Capture the cell that displays the provided text and extract its (x, y) central coordinate. 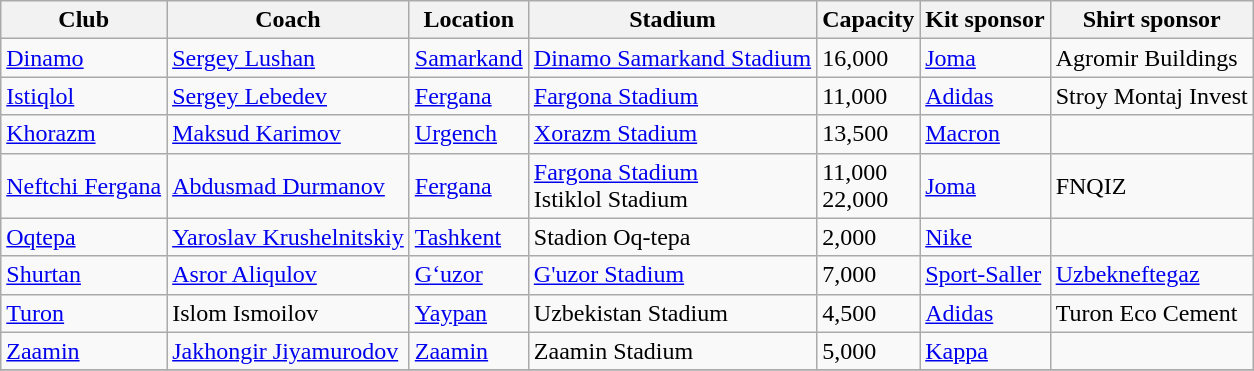
7,000 (868, 275)
Sport-Saller (985, 275)
Asror Aliqulov (288, 275)
Dinamo Samarkand Stadium (672, 58)
Uzbekistan Stadium (672, 313)
Fargona Stadium (672, 96)
Fargona StadiumIstiklol Stadium (672, 186)
Yaypan (468, 313)
Urgench (468, 134)
Neftchi Fergana (84, 186)
Tashkent (468, 237)
G'uzor Stadium (672, 275)
Coach (288, 20)
Kit sponsor (985, 20)
11,000 (868, 96)
Location (468, 20)
Khorazm (84, 134)
Samarkand (468, 58)
Zaamin Stadium (672, 351)
G‘uzor (468, 275)
Uzbekneftegaz (1152, 275)
Xorazm Stadium (672, 134)
Jakhongir Jiyamurodov (288, 351)
Abdusmad Durmanov (288, 186)
Nike (985, 237)
Capacity (868, 20)
Maksud Karimov (288, 134)
Shurtan (84, 275)
2,000 (868, 237)
Islom Ismoilov (288, 313)
Stadium (672, 20)
Turon (84, 313)
Sergey Lushan (288, 58)
Club (84, 20)
13,500 (868, 134)
16,000 (868, 58)
Sergey Lebedev (288, 96)
Agromir Buildings (1152, 58)
Shirt sponsor (1152, 20)
Oqtepa (84, 237)
5,000 (868, 351)
Macron (985, 134)
11,000 22,000 (868, 186)
Kappa (985, 351)
Istiqlol (84, 96)
FNQIZ (1152, 186)
4,500 (868, 313)
Stadion Oq-tepa (672, 237)
Yaroslav Krushelnitskiy (288, 237)
Dinamo (84, 58)
Stroy Montaj Invest (1152, 96)
Turon Eco Cement (1152, 313)
